Search for the cell housing the specified text and yield its [x, y] center coordinate. 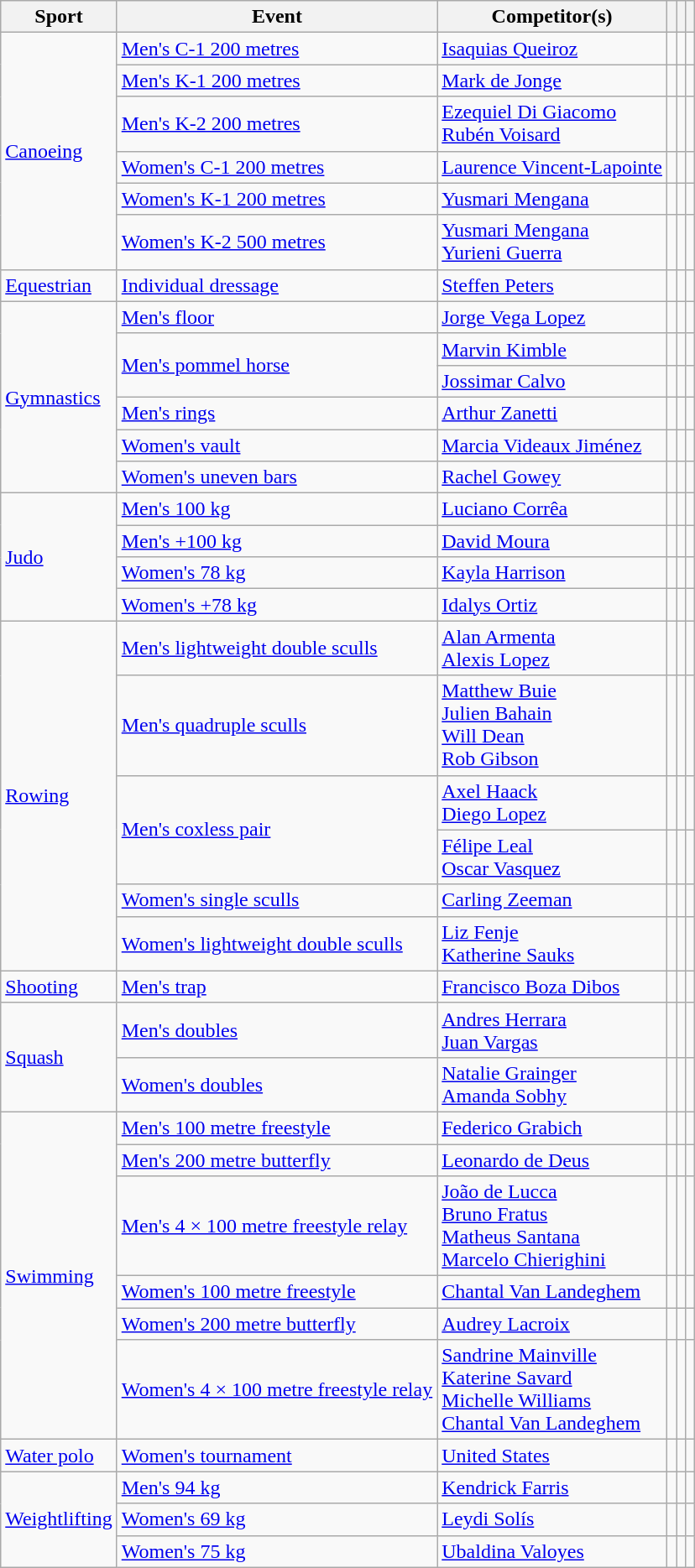
Shooting [59, 987]
Isaquias Queiroz [552, 49]
Sport [59, 17]
Canoeing [59, 151]
Men's C-1 200 metres [277, 49]
Men's 100 kg [277, 509]
Leydi Solís [552, 1519]
Marcia Videaux Jiménez [552, 445]
Ezequiel Di GiacomoRubén Voisard [552, 124]
Laurence Vincent-Lapointe [552, 167]
Individual dressage [277, 285]
Marvin Kimble [552, 349]
Squash [59, 1057]
Andres HerraraJuan Vargas [552, 1030]
Women's 200 metre butterfly [277, 1324]
Alan ArmentaAlexis Lopez [552, 648]
Natalie GraingerAmanda Sobhy [552, 1084]
Water polo [59, 1456]
Women's 4 × 100 metre freestyle relay [277, 1389]
Women's K-1 200 metres [277, 199]
Women's lightweight double sculls [277, 943]
Women's C-1 200 metres [277, 167]
Women's 100 metre freestyle [277, 1292]
Men's doubles [277, 1030]
Luciano Corrêa [552, 509]
Judo [59, 557]
Yusmari Mengana [552, 199]
Félipe LealOscar Vasquez [552, 857]
Men's 94 kg [277, 1487]
Liz FenjeKatherine Sauks [552, 943]
Event [277, 17]
United States [552, 1456]
Jossimar Calvo [552, 381]
Weightlifting [59, 1519]
Mark de Jonge [552, 81]
Kendrick Farris [552, 1487]
Women's single sculls [277, 900]
Women's 78 kg [277, 573]
David Moura [552, 541]
Men's pommel horse [277, 365]
Idalys Ortiz [552, 605]
Women's vault [277, 445]
Carling Zeeman [552, 900]
Jorge Vega Lopez [552, 317]
Audrey Lacroix [552, 1324]
Rachel Gowey [552, 477]
Leonardo de Deus [552, 1160]
Men's lightweight double sculls [277, 648]
Chantal Van Landeghem [552, 1292]
Men's K-1 200 metres [277, 81]
Axel HaackDiego Lopez [552, 802]
Arthur Zanetti [552, 413]
Men's quadruple sculls [277, 725]
Gymnastics [59, 397]
Women's uneven bars [277, 477]
Men's coxless pair [277, 830]
Swimming [59, 1275]
Ubaldina Valoyes [552, 1551]
Men's K-2 200 metres [277, 124]
Men's trap [277, 987]
Women's doubles [277, 1084]
Francisco Boza Dibos [552, 987]
Women's 75 kg [277, 1551]
Yusmari MenganaYurieni Guerra [552, 242]
Sandrine MainvilleKaterine SavardMichelle WilliamsChantal Van Landeghem [552, 1389]
Competitor(s) [552, 17]
Men's 100 metre freestyle [277, 1128]
Steffen Peters [552, 285]
Women's K-2 500 metres [277, 242]
Equestrian [59, 285]
Federico Grabich [552, 1128]
Kayla Harrison [552, 573]
Women's tournament [277, 1456]
João de LuccaBruno FratusMatheus SantanaMarcelo Chierighini [552, 1227]
Men's 4 × 100 metre freestyle relay [277, 1227]
Men's 200 metre butterfly [277, 1160]
Women's 69 kg [277, 1519]
Men's +100 kg [277, 541]
Women's +78 kg [277, 605]
Men's floor [277, 317]
Men's rings [277, 413]
Rowing [59, 795]
Matthew BuieJulien BahainWill DeanRob Gibson [552, 725]
